Detect which cell encompasses the target text, then output its (X, Y) center coordinate. 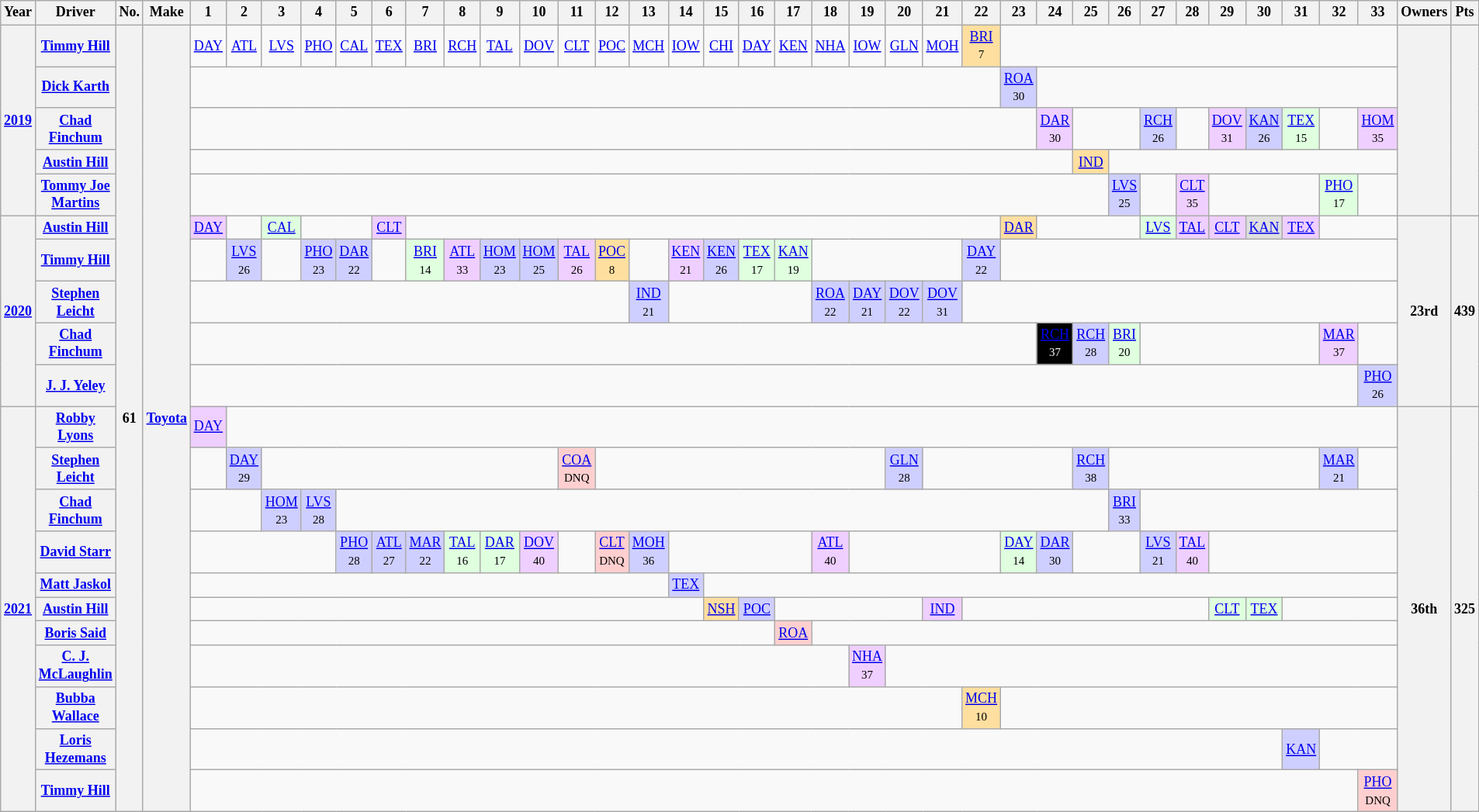
DAY21 (868, 302)
DAY22 (982, 261)
Boris Said (75, 633)
ROA22 (830, 302)
27 (1159, 12)
Matt Jaskol (75, 585)
LVS28 (318, 510)
Pts (1465, 12)
HOM25 (539, 261)
TEX17 (757, 261)
ATL (244, 46)
DOV40 (539, 552)
22 (982, 12)
LVS25 (1125, 195)
4 (318, 12)
2021 (19, 610)
RCH26 (1159, 129)
25 (1091, 12)
12 (612, 12)
DAR (1018, 228)
61 (129, 419)
Tommy Joe Martins (75, 195)
Driver (75, 12)
J. J. Yeley (75, 385)
David Starr (75, 552)
NHA (830, 46)
RCH37 (1055, 344)
MCH10 (982, 708)
DAR22 (354, 261)
2020 (19, 311)
BRI33 (1125, 510)
BRI (425, 46)
DAR17 (500, 552)
1 (208, 12)
TEX15 (1301, 129)
IND21 (649, 302)
KEN (793, 46)
6 (389, 12)
Loris Hezemans (75, 749)
PHO17 (1339, 195)
NHA37 (868, 666)
PHO28 (354, 552)
LVS21 (1159, 552)
ATL40 (830, 552)
11 (577, 12)
BRI7 (982, 46)
ROA (793, 633)
Year (19, 12)
26 (1125, 12)
MCH (649, 46)
MAR22 (425, 552)
325 (1465, 610)
10 (539, 12)
30 (1264, 12)
MAR21 (1339, 468)
15 (722, 12)
BRI20 (1125, 344)
14 (686, 12)
32 (1339, 12)
13 (649, 12)
KAN26 (1264, 129)
LVS26 (244, 261)
GLN28 (904, 468)
ATL27 (389, 552)
Make (166, 12)
RCH28 (1091, 344)
18 (830, 12)
DAY14 (1018, 552)
16 (757, 12)
COADNQ (577, 468)
33 (1378, 12)
NSH (722, 610)
KAN19 (793, 261)
PHO23 (318, 261)
3 (281, 12)
KEN21 (686, 261)
Robby Lyons (75, 427)
KEN26 (722, 261)
439 (1465, 311)
POC8 (612, 261)
23 (1018, 12)
PHO (318, 46)
CLTDNQ (612, 552)
TAL16 (462, 552)
RCH38 (1091, 468)
28 (1192, 12)
31 (1301, 12)
Owners (1425, 12)
CHI (722, 46)
29 (1228, 12)
GLN (904, 46)
HOM35 (1378, 129)
DOV (539, 46)
MOH36 (649, 552)
CLT35 (1192, 195)
No. (129, 12)
TAL40 (1192, 552)
5 (354, 12)
MOH (942, 46)
RCH (462, 46)
C. J. McLaughlin (75, 666)
7 (425, 12)
BRI14 (425, 261)
PHODNQ (1378, 791)
20 (904, 12)
23rd (1425, 311)
8 (462, 12)
24 (1055, 12)
2019 (19, 120)
MAR37 (1339, 344)
PHO26 (1378, 385)
36th (1425, 610)
Dick Karth (75, 88)
Bubba Wallace (75, 708)
21 (942, 12)
TAL26 (577, 261)
DAY29 (244, 468)
2 (244, 12)
ATL33 (462, 261)
DOV22 (904, 302)
19 (868, 12)
9 (500, 12)
17 (793, 12)
ROA30 (1018, 88)
Toyota (166, 419)
